Extract the [X, Y] coordinate from the center of the cell holding the provided text.  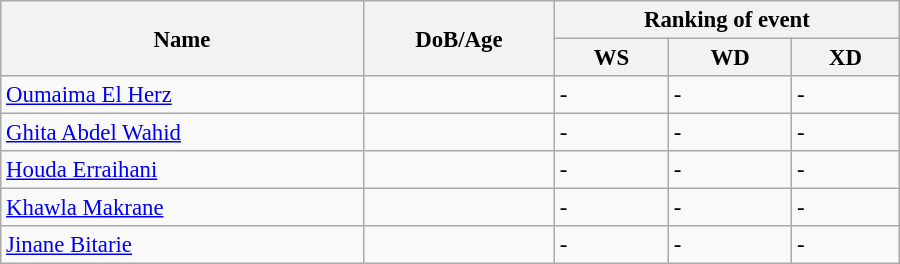
WD [730, 58]
WS [612, 58]
Ghita Abdel Wahid [182, 133]
DoB/Age [458, 38]
Khawla Makrane [182, 208]
Jinane Bitarie [182, 245]
Oumaima El Herz [182, 95]
XD [846, 58]
Ranking of event [728, 20]
Name [182, 38]
Houda Erraihani [182, 170]
